Capture the cell that displays the provided text and extract its [x, y] central coordinate. 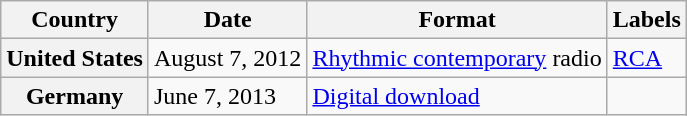
June 7, 2013 [227, 96]
August 7, 2012 [227, 58]
Digital download [457, 96]
Date [227, 20]
RCA [646, 58]
United States [75, 58]
Germany [75, 96]
Rhythmic contemporary radio [457, 58]
Labels [646, 20]
Country [75, 20]
Format [457, 20]
